Locate the cell with the specified text and output its [X, Y] center coordinate. 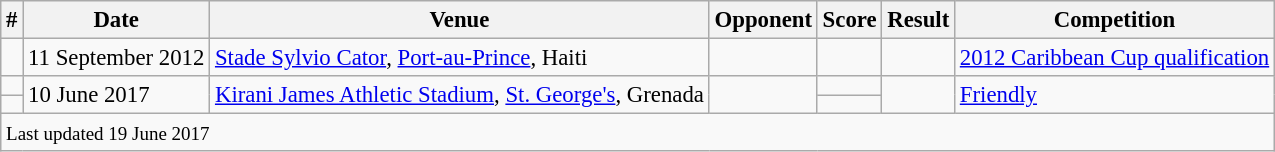
Competition [1115, 20]
10 June 2017 [116, 95]
Stade Sylvio Cator, Port-au-Prince, Haiti [460, 58]
Score [850, 20]
Opponent [763, 20]
Venue [460, 20]
2012 Caribbean Cup qualification [1115, 58]
# [12, 20]
Date [116, 20]
11 September 2012 [116, 58]
Friendly [1115, 95]
Last updated 19 June 2017 [638, 133]
Result [918, 20]
Kirani James Athletic Stadium, St. George's, Grenada [460, 95]
